Output the [X, Y] coordinate of the center of the cell containing the given text.  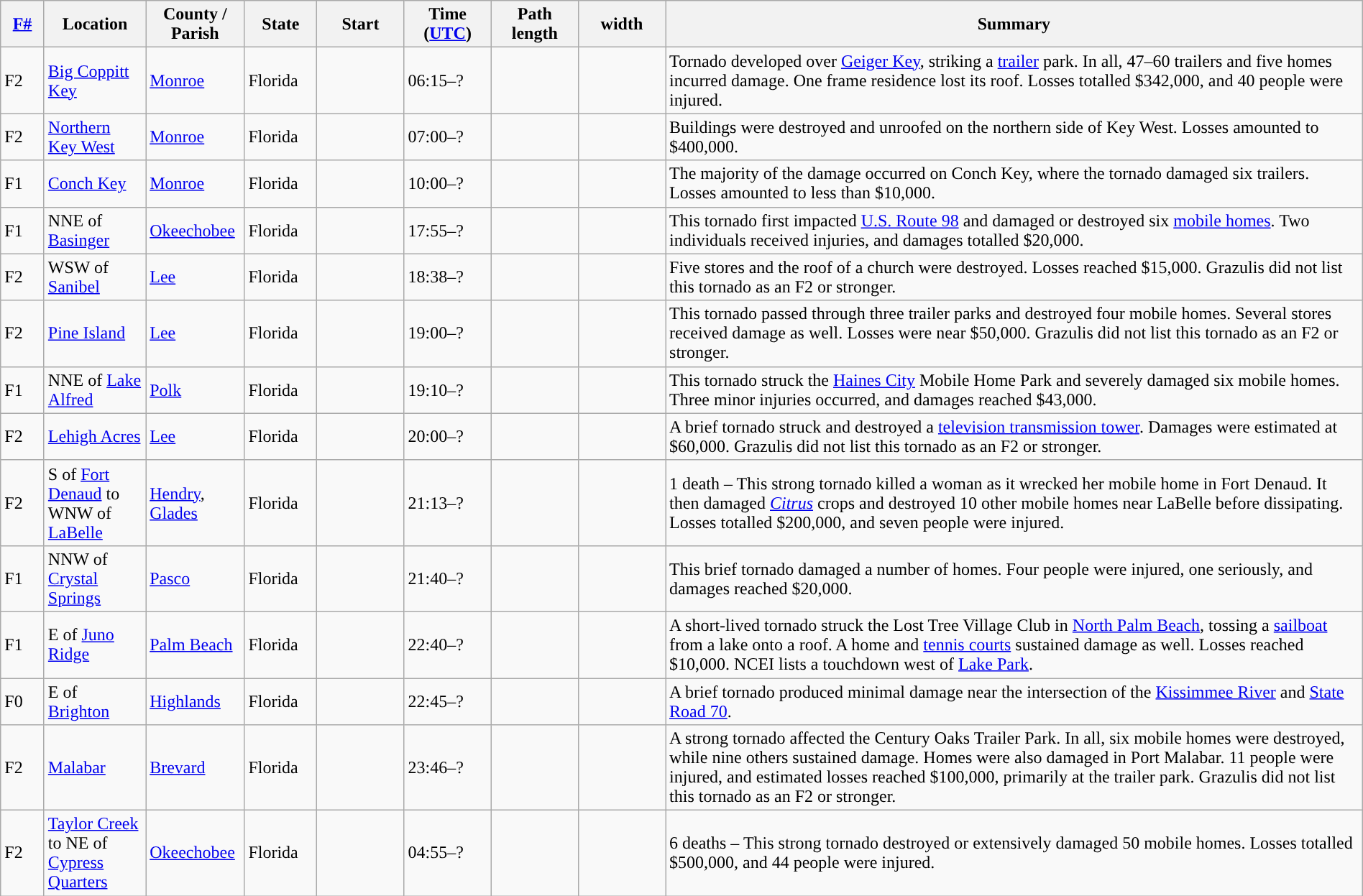
Northern Key West [95, 137]
6 deaths – This strong tornado destroyed or extensively damaged 50 mobile homes. Losses totalled $500,000, and 44 people were injured. [1014, 854]
NNE of Lake Alfred [95, 389]
Buildings were destroyed and unroofed on the northern side of Key West. Losses amounted to $400,000. [1014, 137]
Hendry, Glades [196, 503]
Location [95, 24]
19:00–? [447, 333]
This tornado first impacted U.S. Route 98 and damaged or destroyed six mobile homes. Two individuals received injuries, and damages totalled $20,000. [1014, 230]
State [280, 24]
04:55–? [447, 854]
Lehigh Acres [95, 437]
F# [23, 24]
WSW of Sanibel [95, 277]
width [621, 24]
Big Coppitt Key [95, 80]
The majority of the damage occurred on Conch Key, where the tornado damaged six trailers. Losses amounted to less than $10,000. [1014, 184]
Time (UTC) [447, 24]
06:15–? [447, 80]
Palm Beach [196, 645]
22:40–? [447, 645]
E of Juno Ridge [95, 645]
A brief tornado produced minimal damage near the intersection of the Kissimmee River and State Road 70. [1014, 701]
10:00–? [447, 184]
County / Parish [196, 24]
Brevard [196, 767]
S of Fort Denaud to WNW of LaBelle [95, 503]
21:13–? [447, 503]
NNW of Crystal Springs [95, 578]
Malabar [95, 767]
20:00–? [447, 437]
Taylor Creek to NE of Cypress Quarters [95, 854]
Path length [535, 24]
17:55–? [447, 230]
21:40–? [447, 578]
Start [361, 24]
Polk [196, 389]
Five stores and the roof of a church were destroyed. Losses reached $15,000. Grazulis did not list this tornado as an F2 or stronger. [1014, 277]
Highlands [196, 701]
NNE of Basinger [95, 230]
07:00–? [447, 137]
Pine Island [95, 333]
18:38–? [447, 277]
Conch Key [95, 184]
E of Brighton [95, 701]
Summary [1014, 24]
19:10–? [447, 389]
23:46–? [447, 767]
Pasco [196, 578]
22:45–? [447, 701]
F0 [23, 701]
This brief tornado damaged a number of homes. Four people were injured, one seriously, and damages reached $20,000. [1014, 578]
